From the cell containing the given text, extract its center point as (x, y) coordinate. 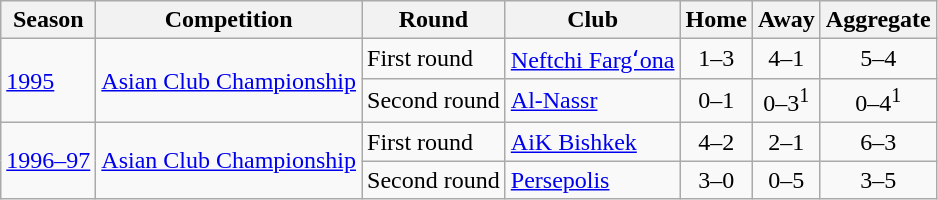
2–1 (786, 142)
Neftchi Fargʻona (592, 59)
1996–97 (48, 161)
Round (434, 20)
4–2 (716, 142)
Aggregate (878, 20)
4–1 (786, 59)
6–3 (878, 142)
Away (786, 20)
Al-Nassr (592, 100)
Competition (229, 20)
Club (592, 20)
Home (716, 20)
1995 (48, 81)
Persepolis (592, 180)
0–31 (786, 100)
5–4 (878, 59)
0–5 (786, 180)
3–0 (716, 180)
3–5 (878, 180)
1–3 (716, 59)
0–41 (878, 100)
0–1 (716, 100)
Season (48, 20)
AiK Bishkek (592, 142)
